Pinpoint the cell where the given text exists, returning its (x, y) midpoint coordinate. 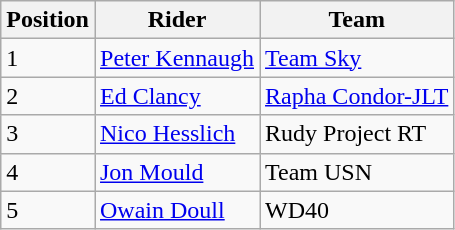
4 (48, 172)
Jon Mould (176, 172)
2 (48, 96)
Position (48, 20)
Rudy Project RT (357, 134)
Team Sky (357, 58)
Rapha Condor-JLT (357, 96)
5 (48, 210)
Rider (176, 20)
Owain Doull (176, 210)
Team (357, 20)
1 (48, 58)
WD40 (357, 210)
Peter Kennaugh (176, 58)
Ed Clancy (176, 96)
3 (48, 134)
Nico Hesslich (176, 134)
Team USN (357, 172)
